Search for the cell housing the specified text and yield its (x, y) center coordinate. 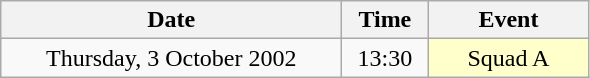
Event (508, 20)
Time (385, 20)
Date (172, 20)
13:30 (385, 58)
Thursday, 3 October 2002 (172, 58)
Squad A (508, 58)
